Output the [X, Y] coordinate of the center of the cell containing the given text.  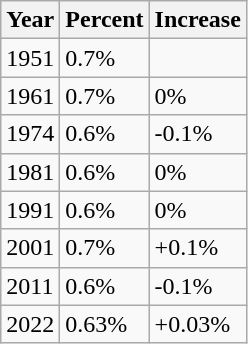
2022 [30, 324]
1974 [30, 134]
2001 [30, 248]
1961 [30, 96]
Percent [104, 20]
+0.03% [198, 324]
Year [30, 20]
1981 [30, 172]
+0.1% [198, 248]
1991 [30, 210]
2011 [30, 286]
1951 [30, 58]
Increase [198, 20]
0.63% [104, 324]
